Return [X, Y] of the center of cell containing provided text 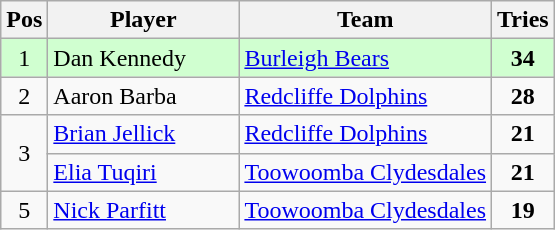
1 [24, 58]
2 [24, 96]
19 [524, 210]
Burleigh Bears [366, 58]
28 [524, 96]
Pos [24, 20]
5 [24, 210]
Aaron Barba [144, 96]
Elia Tuqiri [144, 172]
Dan Kennedy [144, 58]
Brian Jellick [144, 134]
Nick Parfitt [144, 210]
3 [24, 153]
Team [366, 20]
Tries [524, 20]
Player [144, 20]
34 [524, 58]
